Extract the (X, Y) coordinate from the center of the cell holding the provided text.  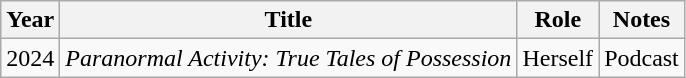
Notes (642, 20)
Year (30, 20)
Title (288, 20)
Podcast (642, 58)
Role (558, 20)
Paranormal Activity: True Tales of Possession (288, 58)
2024 (30, 58)
Herself (558, 58)
